Extract the (X, Y) coordinate from the center of the cell holding the provided text.  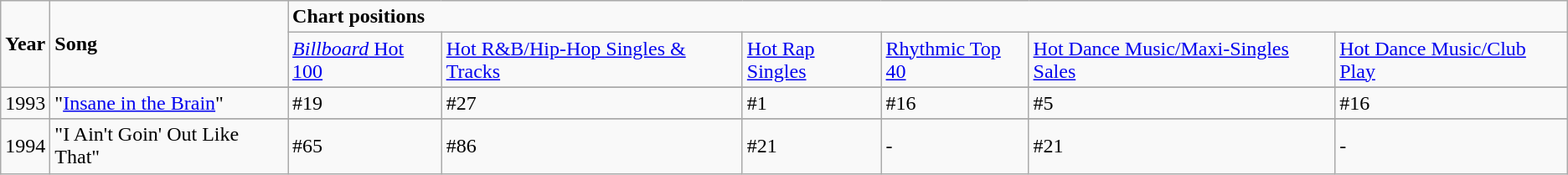
"I Ain't Goin' Out Like That" (169, 146)
#86 (591, 146)
#19 (365, 103)
1993 (25, 103)
Hot Rap Singles (812, 60)
#65 (365, 146)
Hot Dance Music/Club Play (1452, 60)
#27 (591, 103)
Hot R&B/Hip-Hop Singles & Tracks (591, 60)
"Insane in the Brain" (169, 103)
#5 (1182, 103)
Chart positions (928, 17)
#1 (812, 103)
Year (25, 44)
Rhythmic Top 40 (955, 60)
Song (169, 44)
Hot Dance Music/Maxi-Singles Sales (1182, 60)
Billboard Hot 100 (365, 60)
1994 (25, 146)
